Detect which cell encompasses the target text, then output its [x, y] center coordinate. 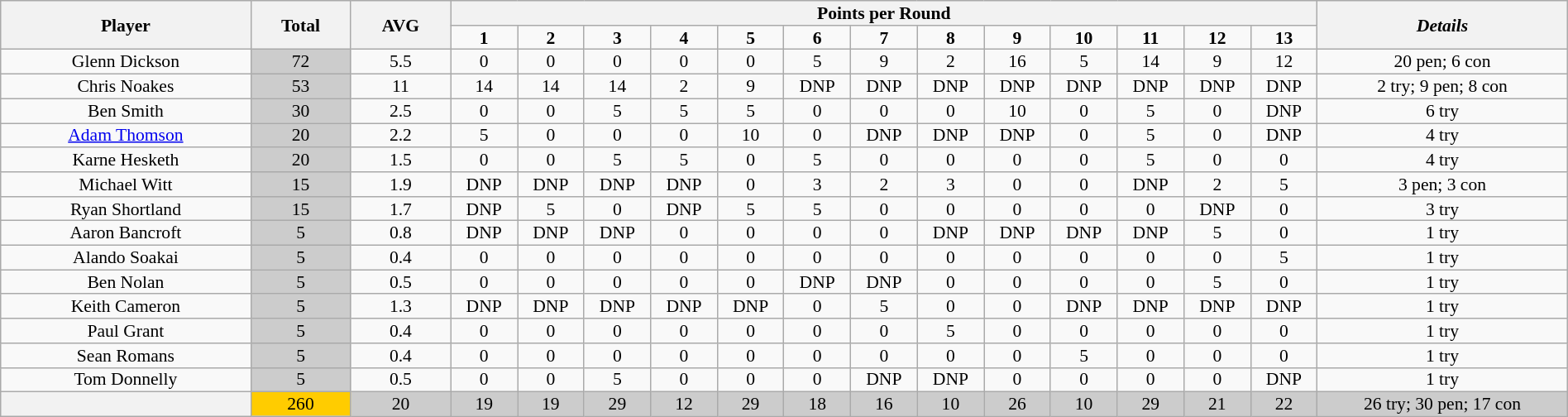
4 [685, 38]
260 [301, 405]
Michael Witt [126, 185]
Alando Soakai [126, 258]
53 [301, 87]
Ben Nolan [126, 282]
Tom Donnelly [126, 380]
Ben Smith [126, 111]
Total [301, 25]
Keith Cameron [126, 307]
1 [485, 38]
2.5 [400, 111]
Glenn Dickson [126, 62]
7 [885, 38]
22 [1284, 405]
Paul Grant [126, 331]
3 pen; 3 con [1442, 185]
21 [1217, 405]
Sean Romans [126, 356]
AVG [400, 25]
6 try [1442, 111]
30 [301, 111]
1.9 [400, 185]
Points per Round [884, 13]
Chris Noakes [126, 87]
2.2 [400, 136]
1.5 [400, 160]
72 [301, 62]
6 [817, 38]
Ryan Shortland [126, 209]
Adam Thomson [126, 136]
0.8 [400, 233]
8 [951, 38]
5.5 [400, 62]
Aaron Bancroft [126, 233]
Details [1442, 25]
18 [817, 405]
Karne Hesketh [126, 160]
3 try [1442, 209]
Player [126, 25]
20 pen; 6 con [1442, 62]
1.3 [400, 307]
2 try; 9 pen; 8 con [1442, 87]
13 [1284, 38]
1.7 [400, 209]
26 try; 30 pen; 17 con [1442, 405]
26 [1017, 405]
